Determine the [X, Y] coordinate at the center of the cell enclosing the given text.  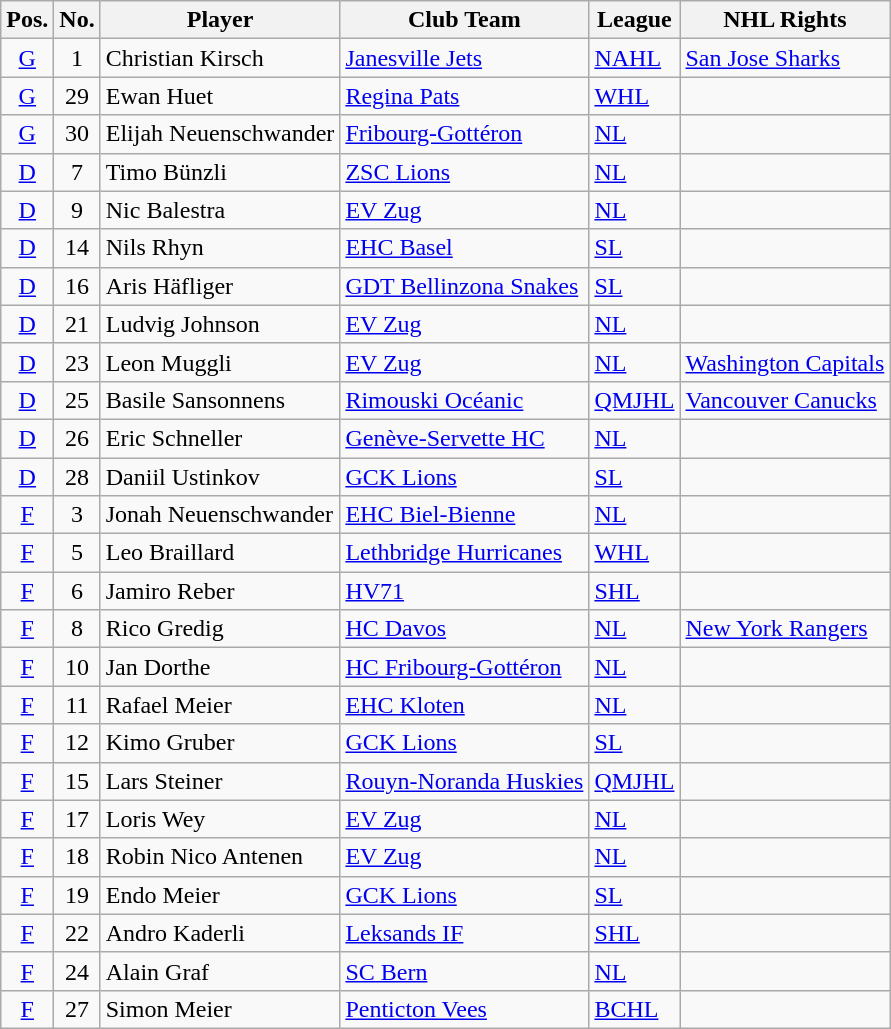
League [634, 20]
San Jose Sharks [785, 58]
BCHL [634, 1009]
17 [77, 819]
6 [77, 591]
Jonah Neuenschwander [220, 515]
18 [77, 857]
EHC Biel-Bienne [464, 515]
Christian Kirsch [220, 58]
29 [77, 96]
Loris Wey [220, 819]
No. [77, 20]
Rafael Meier [220, 705]
Aris Häfliger [220, 286]
Club Team [464, 20]
1 [77, 58]
Fribourg-Gottéron [464, 134]
New York Rangers [785, 629]
3 [77, 515]
Jan Dorthe [220, 667]
30 [77, 134]
16 [77, 286]
Alain Graf [220, 971]
Ludvig Johnson [220, 324]
Andro Kaderli [220, 933]
5 [77, 553]
Nic Balestra [220, 210]
HC Fribourg-Gottéron [464, 667]
HV71 [464, 591]
Lars Steiner [220, 781]
Leo Braillard [220, 553]
7 [77, 172]
26 [77, 438]
Regina Pats [464, 96]
Janesville Jets [464, 58]
HC Davos [464, 629]
Pos. [28, 20]
Lethbridge Hurricanes [464, 553]
19 [77, 895]
11 [77, 705]
SC Bern [464, 971]
EHC Kloten [464, 705]
Leon Muggli [220, 362]
NAHL [634, 58]
Kimo Gruber [220, 743]
Player [220, 20]
Jamiro Reber [220, 591]
Genève-Servette HC [464, 438]
14 [77, 248]
Simon Meier [220, 1009]
Washington Capitals [785, 362]
Rico Gredig [220, 629]
24 [77, 971]
28 [77, 477]
Daniil Ustinkov [220, 477]
NHL Rights [785, 20]
EHC Basel [464, 248]
Vancouver Canucks [785, 400]
Endo Meier [220, 895]
9 [77, 210]
Leksands IF [464, 933]
27 [77, 1009]
8 [77, 629]
Rimouski Océanic [464, 400]
Nils Rhyn [220, 248]
Elijah Neuenschwander [220, 134]
12 [77, 743]
Robin Nico Antenen [220, 857]
Timo Bünzli [220, 172]
15 [77, 781]
Ewan Huet [220, 96]
23 [77, 362]
Penticton Vees [464, 1009]
22 [77, 933]
Basile Sansonnens [220, 400]
GDT Bellinzona Snakes [464, 286]
25 [77, 400]
ZSC Lions [464, 172]
10 [77, 667]
Rouyn-Noranda Huskies [464, 781]
21 [77, 324]
Eric Schneller [220, 438]
